Search for the cell housing the specified text and yield its [X, Y] center coordinate. 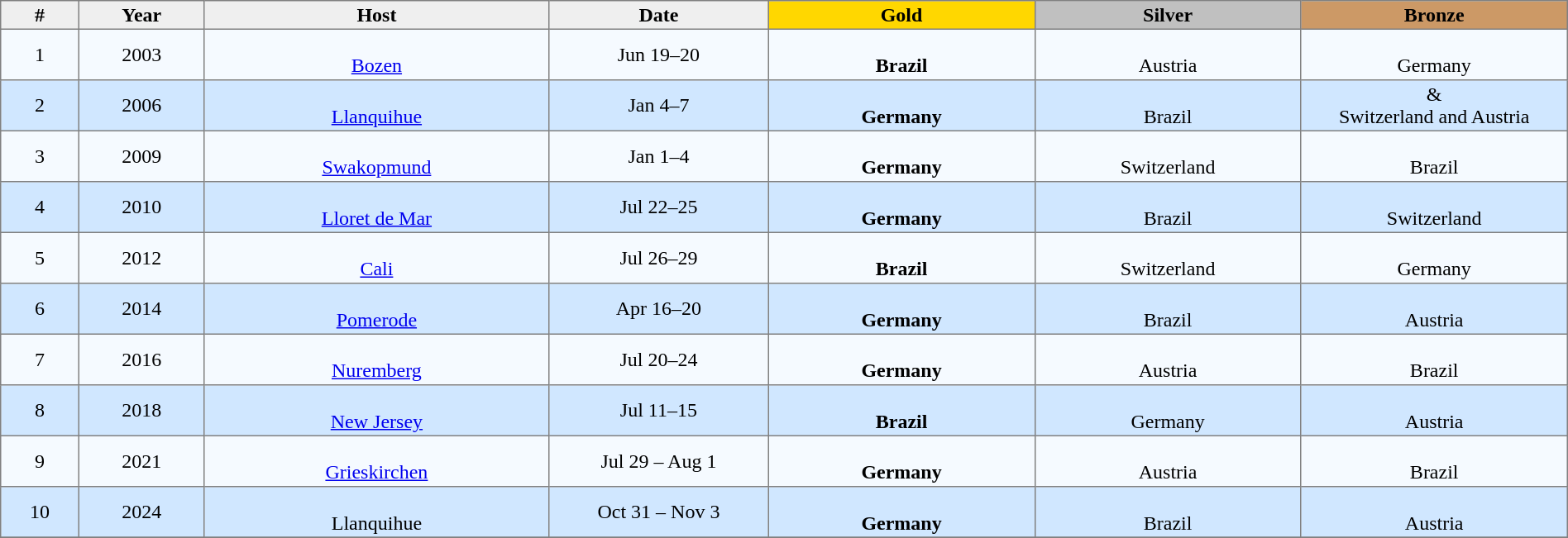
4 [40, 207]
Date [658, 15]
& Switzerland and Austria [1434, 106]
Swakopmund [377, 156]
1 [40, 55]
9 [40, 461]
8 [40, 411]
Oct 31 – Nov 3 [658, 512]
Jul 26–29 [658, 258]
Bozen [377, 55]
# [40, 15]
Jan 4–7 [658, 106]
Jul 11–15 [658, 411]
Silver [1168, 15]
New Jersey [377, 411]
5 [40, 258]
Jul 22–25 [658, 207]
Jan 1–4 [658, 156]
Bronze [1434, 15]
Year [141, 15]
2024 [141, 512]
Jul 29 – Aug 1 [658, 461]
3 [40, 156]
10 [40, 512]
7 [40, 359]
Apr 16–20 [658, 309]
2009 [141, 156]
Cali [377, 258]
2021 [141, 461]
Pomerode [377, 309]
2003 [141, 55]
2014 [141, 309]
2018 [141, 411]
2010 [141, 207]
Gold [901, 15]
6 [40, 309]
2012 [141, 258]
Lloret de Mar [377, 207]
2 [40, 106]
Host [377, 15]
2006 [141, 106]
Jun 19–20 [658, 55]
Jul 20–24 [658, 359]
Nuremberg [377, 359]
Grieskirchen [377, 461]
2016 [141, 359]
